From the cell containing the given text, extract its center point as [x, y] coordinate. 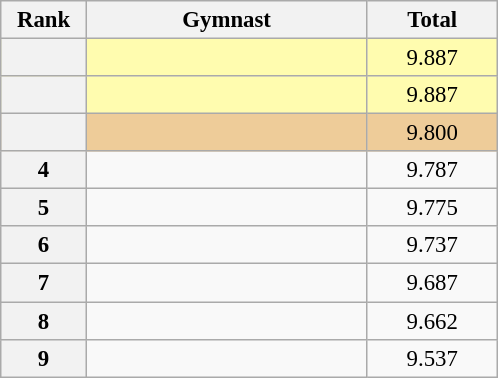
9.687 [432, 283]
9.537 [432, 358]
5 [44, 208]
9 [44, 358]
Rank [44, 20]
9.787 [432, 170]
9.775 [432, 208]
4 [44, 170]
6 [44, 245]
Gymnast [226, 20]
9.737 [432, 245]
9.800 [432, 133]
8 [44, 321]
7 [44, 283]
Total [432, 20]
9.662 [432, 321]
